From the cell containing the given text, extract its center point as (x, y) coordinate. 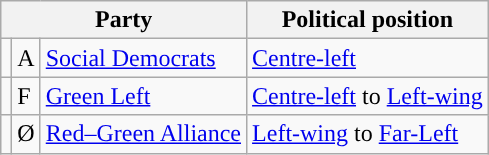
Left-wing to Far-Left (368, 134)
Red–Green Alliance (143, 134)
Ø (26, 134)
F (26, 96)
Centre-left to Left-wing (368, 96)
Social Democrats (143, 58)
Centre-left (368, 58)
Party (124, 20)
Green Left (143, 96)
A (26, 58)
Political position (368, 20)
